For the text-containing cell, return its midpoint in (x, y) coordinate format. 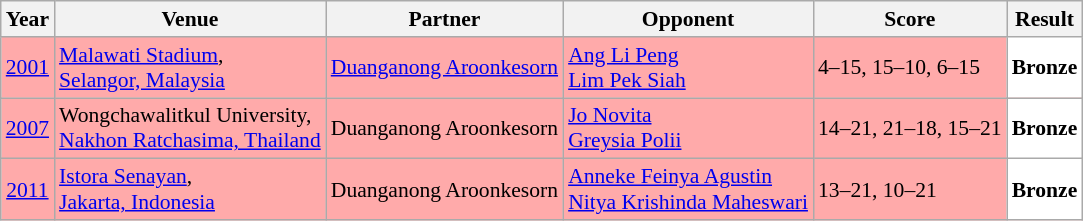
Istora Senayan,Jakarta, Indonesia (190, 190)
Opponent (688, 19)
Malawati Stadium,Selangor, Malaysia (190, 68)
14–21, 21–18, 15–21 (910, 128)
Partner (444, 19)
Wongchawalitkul University,Nakhon Ratchasima, Thailand (190, 128)
Jo Novita Greysia Polii (688, 128)
Venue (190, 19)
2007 (28, 128)
4–15, 15–10, 6–15 (910, 68)
Result (1045, 19)
Score (910, 19)
2011 (28, 190)
Anneke Feinya Agustin Nitya Krishinda Maheswari (688, 190)
13–21, 10–21 (910, 190)
Year (28, 19)
2001 (28, 68)
Ang Li Peng Lim Pek Siah (688, 68)
